Scan for the cell matching the given text and deliver its (x, y) coordinate at center. 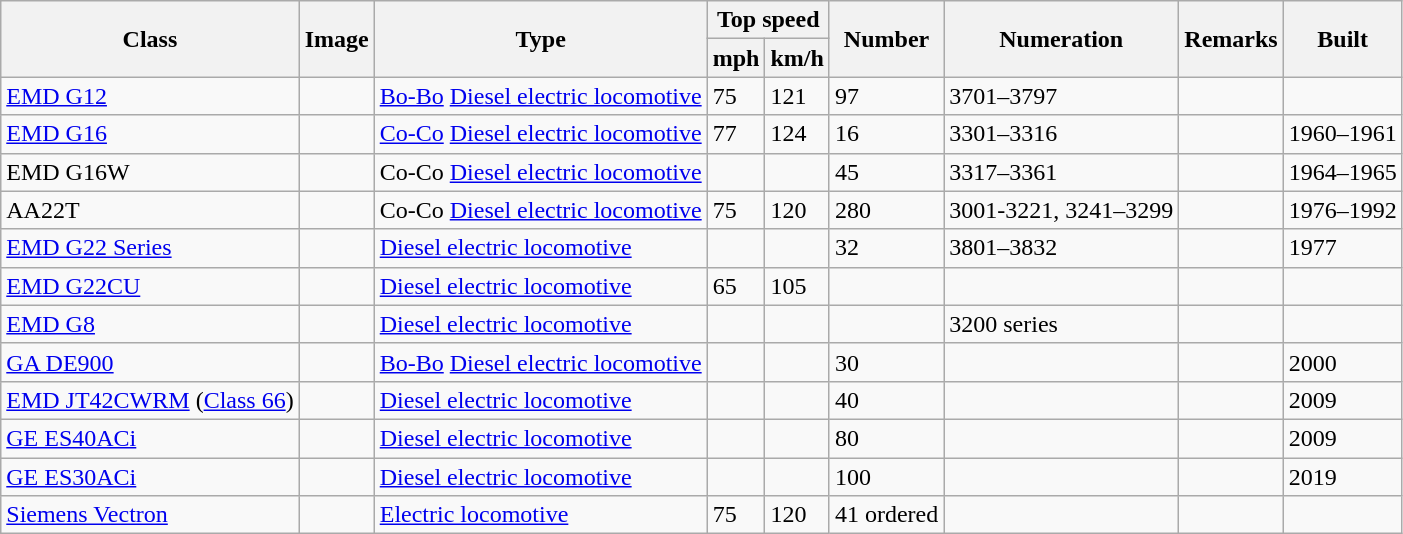
EMD G12 (150, 96)
3200 series (1062, 324)
mph (736, 58)
Electric locomotive (540, 515)
1964–1965 (1342, 172)
3301–3316 (1062, 134)
100 (886, 477)
1977 (1342, 248)
1960–1961 (1342, 134)
EMD G16 (150, 134)
AA22T (150, 210)
Number (886, 39)
2000 (1342, 362)
GE ES30ACi (150, 477)
16 (886, 134)
97 (886, 96)
km/h (797, 58)
1976–1992 (1342, 210)
3001-3221, 3241–3299 (1062, 210)
105 (797, 286)
2019 (1342, 477)
121 (797, 96)
Top speed (768, 20)
280 (886, 210)
32 (886, 248)
EMD G16W (150, 172)
80 (886, 438)
GE ES40ACi (150, 438)
Class (150, 39)
3701–3797 (1062, 96)
45 (886, 172)
Remarks (1231, 39)
EMD JT42CWRM (Class 66) (150, 400)
Built (1342, 39)
EMD G22CU (150, 286)
Numeration (1062, 39)
3317–3361 (1062, 172)
Type (540, 39)
GA DE900 (150, 362)
30 (886, 362)
65 (736, 286)
EMD G8 (150, 324)
Siemens Vectron (150, 515)
124 (797, 134)
77 (736, 134)
3801–3832 (1062, 248)
40 (886, 400)
EMD G22 Series (150, 248)
41 ordered (886, 515)
Image (336, 39)
